Provide the (X, Y) coordinate of the cell's center where the given text is located.  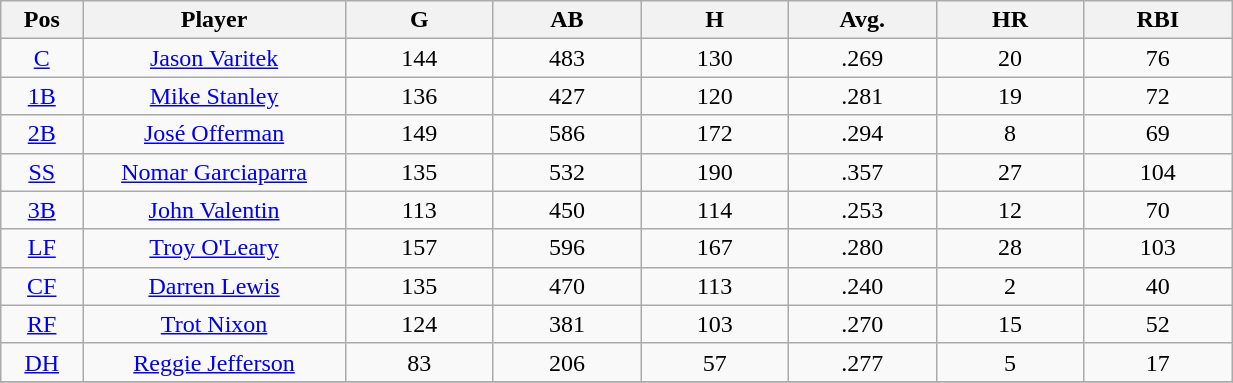
20 (1010, 58)
AB (567, 20)
SS (42, 172)
RBI (1158, 20)
Avg. (862, 20)
2B (42, 134)
HR (1010, 20)
76 (1158, 58)
104 (1158, 172)
72 (1158, 96)
Player (214, 20)
.280 (862, 248)
586 (567, 134)
470 (567, 286)
167 (715, 248)
5 (1010, 362)
483 (567, 58)
José Offerman (214, 134)
83 (419, 362)
114 (715, 210)
27 (1010, 172)
Mike Stanley (214, 96)
G (419, 20)
157 (419, 248)
190 (715, 172)
124 (419, 324)
Pos (42, 20)
381 (567, 324)
C (42, 58)
.270 (862, 324)
DH (42, 362)
RF (42, 324)
40 (1158, 286)
Troy O'Leary (214, 248)
.294 (862, 134)
149 (419, 134)
Trot Nixon (214, 324)
206 (567, 362)
136 (419, 96)
450 (567, 210)
28 (1010, 248)
.357 (862, 172)
172 (715, 134)
.253 (862, 210)
1B (42, 96)
144 (419, 58)
.277 (862, 362)
CF (42, 286)
Nomar Garciaparra (214, 172)
H (715, 20)
532 (567, 172)
3B (42, 210)
19 (1010, 96)
70 (1158, 210)
17 (1158, 362)
.281 (862, 96)
12 (1010, 210)
120 (715, 96)
57 (715, 362)
Darren Lewis (214, 286)
Jason Varitek (214, 58)
130 (715, 58)
Reggie Jefferson (214, 362)
.240 (862, 286)
69 (1158, 134)
8 (1010, 134)
427 (567, 96)
.269 (862, 58)
596 (567, 248)
15 (1010, 324)
LF (42, 248)
52 (1158, 324)
2 (1010, 286)
John Valentin (214, 210)
